Pinpoint the cell where the given text exists, returning its [X, Y] midpoint coordinate. 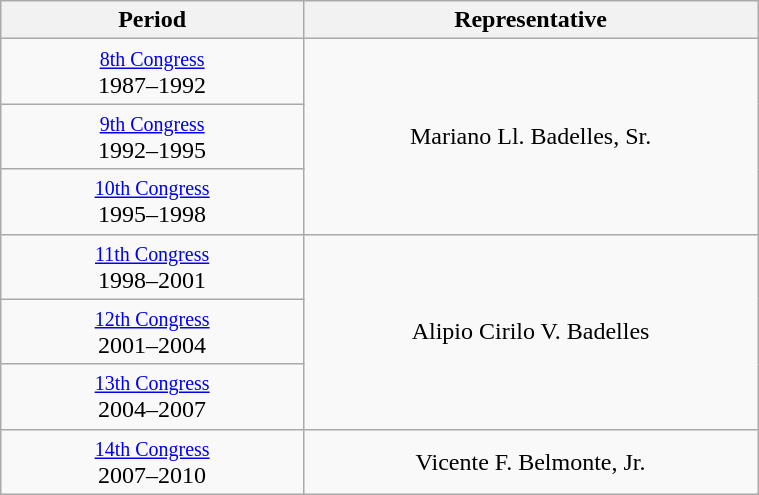
8th Congress1987–1992 [152, 72]
Representative [530, 20]
11th Congress1998–2001 [152, 266]
Alipio Cirilo V. Badelles [530, 332]
Vicente F. Belmonte, Jr. [530, 462]
9th Congress1992–1995 [152, 136]
12th Congress2001–2004 [152, 332]
Mariano Ll. Badelles, Sr. [530, 136]
13th Congress2004–2007 [152, 396]
10th Congress1995–1998 [152, 202]
Period [152, 20]
14th Congress2007–2010 [152, 462]
